Search for the cell housing the specified text and yield its (X, Y) center coordinate. 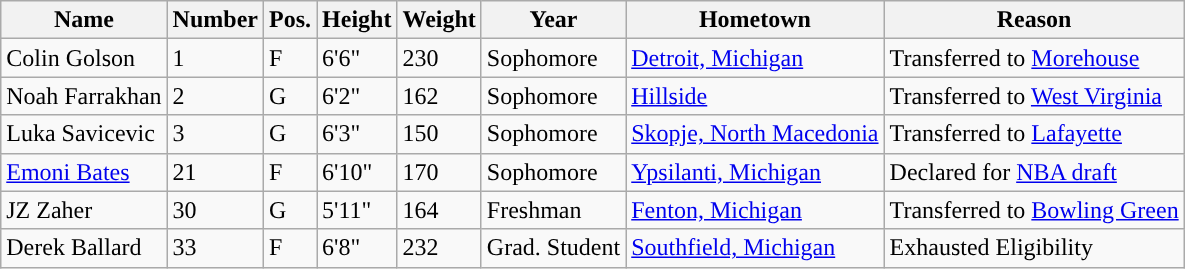
Height (357, 20)
170 (439, 172)
Year (553, 20)
232 (439, 248)
164 (439, 210)
Detroit, Michigan (755, 58)
6'2" (357, 96)
Ypsilanti, Michigan (755, 172)
Weight (439, 20)
Freshman (553, 210)
Hometown (755, 20)
5'11" (357, 210)
Noah Farrakhan (84, 96)
Transferred to Bowling Green (1034, 210)
6'3" (357, 134)
Reason (1034, 20)
1 (215, 58)
Transferred to Morehouse (1034, 58)
Grad. Student (553, 248)
Fenton, Michigan (755, 210)
JZ Zaher (84, 210)
33 (215, 248)
6'10" (357, 172)
6'8" (357, 248)
21 (215, 172)
Name (84, 20)
6'6" (357, 58)
Exhausted Eligibility (1034, 248)
3 (215, 134)
150 (439, 134)
Skopje, North Macedonia (755, 134)
Transferred to West Virginia (1034, 96)
230 (439, 58)
Pos. (290, 20)
Hillside (755, 96)
Southfield, Michigan (755, 248)
162 (439, 96)
Emoni Bates (84, 172)
Number (215, 20)
Transferred to Lafayette (1034, 134)
Declared for NBA draft (1034, 172)
Colin Golson (84, 58)
Luka Savicevic (84, 134)
Derek Ballard (84, 248)
2 (215, 96)
30 (215, 210)
